Identify which cell holds the provided text, then report its (X, Y) central coordinate. 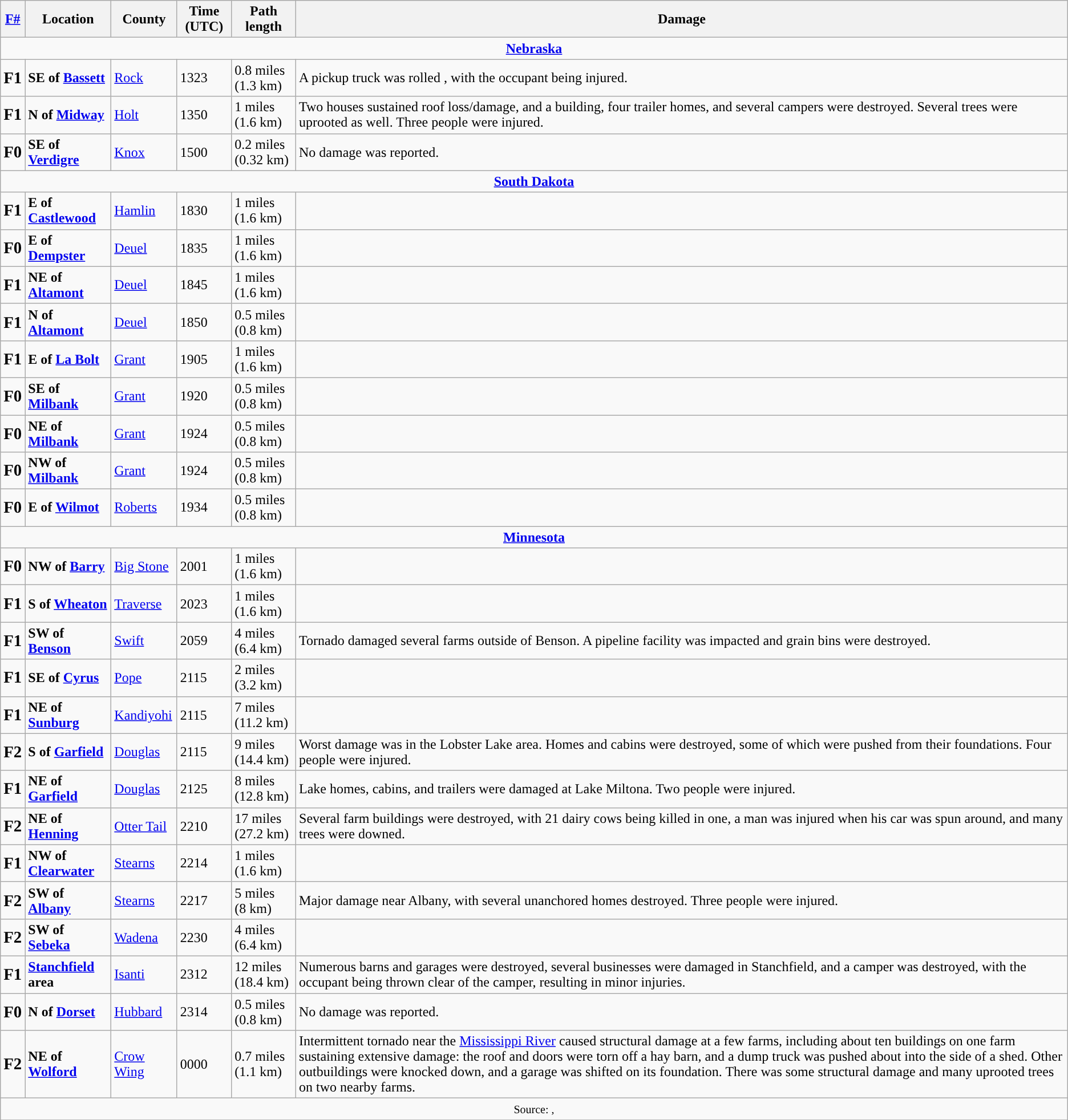
Minnesota (534, 537)
2217 (204, 900)
Pope (144, 677)
12 miles (18.4 km) (264, 974)
Time (UTC) (204, 19)
N of Midway (68, 115)
S of Garfield (68, 752)
2230 (204, 938)
N of Altamont (68, 322)
Otter Tail (144, 826)
1323 (204, 78)
1500 (204, 152)
2001 (204, 567)
0.7 miles (1.1 km) (264, 1064)
S of Wheaton (68, 603)
Source: , (534, 1109)
Knox (144, 152)
1905 (204, 359)
2125 (204, 789)
Nebraska (534, 48)
NW of Barry (68, 567)
1920 (204, 396)
Holt (144, 115)
NE of Altamont (68, 285)
Traverse (144, 603)
SW of Sebeka (68, 938)
0.8 miles (1.3 km) (264, 78)
2 miles (3.2 km) (264, 677)
2059 (204, 641)
Roberts (144, 508)
1830 (204, 211)
2314 (204, 1012)
Stanchfield area (68, 974)
Damage (682, 19)
1934 (204, 508)
Rock (144, 78)
Kandiyohi (144, 715)
SE of Milbank (68, 396)
2214 (204, 863)
NW of Milbank (68, 471)
NE of Garfield (68, 789)
5 miles (8 km) (264, 900)
N of Dorset (68, 1012)
Big Stone (144, 567)
E of Dempster (68, 247)
9 miles (14.4 km) (264, 752)
SE of Verdigre (68, 152)
1845 (204, 285)
1850 (204, 322)
Swift (144, 641)
E of La Bolt (68, 359)
Crow Wing (144, 1064)
Path length (264, 19)
South Dakota (534, 181)
0.2 miles (0.32 km) (264, 152)
NE of Henning (68, 826)
Lake homes, cabins, and trailers were damaged at Lake Miltona. Two people were injured. (682, 789)
SW of Albany (68, 900)
NW of Clearwater (68, 863)
F# (13, 19)
SE of Cyrus (68, 677)
17 miles (27.2 km) (264, 826)
NE of Sunburg (68, 715)
8 miles (12.8 km) (264, 789)
Hamlin (144, 211)
A pickup truck was rolled , with the occupant being injured. (682, 78)
Major damage near Albany, with several unanchored homes destroyed. Three people were injured. (682, 900)
7 miles (11.2 km) (264, 715)
County (144, 19)
Location (68, 19)
Hubbard (144, 1012)
2210 (204, 826)
SE of Bassett (68, 78)
2023 (204, 603)
Isanti (144, 974)
NE of Milbank (68, 433)
E of Wilmot (68, 508)
Tornado damaged several farms outside of Benson. A pipeline facility was impacted and grain bins were destroyed. (682, 641)
SW of Benson (68, 641)
E of Castlewood (68, 211)
2312 (204, 974)
Wadena (144, 938)
0000 (204, 1064)
NE of Wolford (68, 1064)
1350 (204, 115)
1835 (204, 247)
